Capture the cell that displays the provided text and extract its (X, Y) central coordinate. 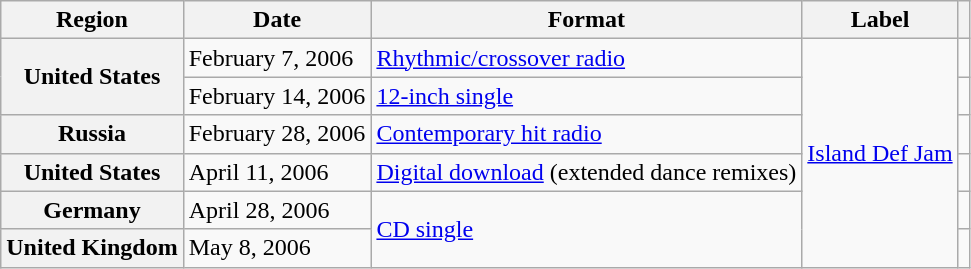
12-inch single (586, 96)
Format (586, 20)
Russia (92, 134)
February 14, 2006 (277, 96)
Rhythmic/crossover radio (586, 58)
United Kingdom (92, 248)
April 28, 2006 (277, 210)
Island Def Jam (880, 153)
Region (92, 20)
Germany (92, 210)
Contemporary hit radio (586, 134)
Label (880, 20)
May 8, 2006 (277, 248)
Date (277, 20)
Digital download (extended dance remixes) (586, 172)
February 28, 2006 (277, 134)
April 11, 2006 (277, 172)
CD single (586, 229)
February 7, 2006 (277, 58)
